Find where the given text appears and provide that cell's center as [X, Y] coordinate. 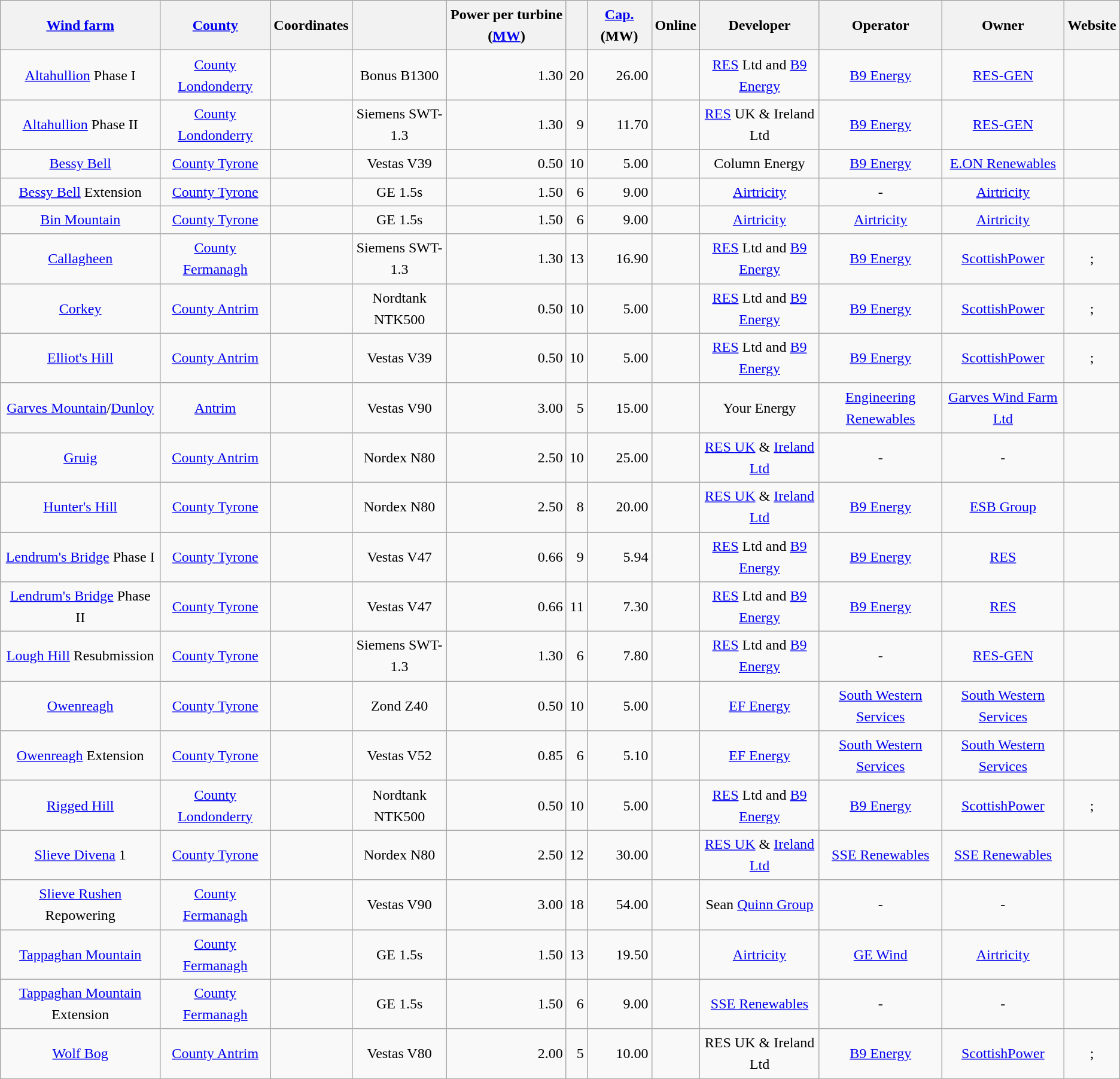
26.00 [619, 75]
Engineering Renewables [880, 408]
E.ON Renewables [1003, 164]
Antrim [215, 408]
11.70 [619, 124]
Wind farm [80, 25]
20.00 [619, 507]
7.30 [619, 606]
Tappaghan Mountain [80, 955]
Vestas V52 [400, 756]
12 [577, 855]
Column Energy [759, 164]
Sean Quinn Group [759, 904]
Developer [759, 25]
Owner [1003, 25]
Operator [880, 25]
Zond Z40 [400, 706]
30.00 [619, 855]
Website [1092, 25]
16.90 [619, 258]
Coordinates [311, 25]
Owenreagh Extension [80, 756]
20 [577, 75]
Cap. (MW) [619, 25]
Wolf Bog [80, 1054]
19.50 [619, 955]
Lendrum's Bridge Phase I [80, 557]
25.00 [619, 457]
Elliot's Hill [80, 358]
Garves Mountain/Dunloy [80, 408]
Owenreagh [80, 706]
Garves Wind Farm Ltd [1003, 408]
Bin Mountain [80, 220]
Altahullion Phase II [80, 124]
8 [577, 507]
Corkey [80, 309]
54.00 [619, 904]
Slieve Rushen Repowering [80, 904]
Rigged Hill [80, 805]
5.10 [619, 756]
Bessy Bell [80, 164]
Slieve Divena 1 [80, 855]
Altahullion Phase I [80, 75]
Lendrum's Bridge Phase II [80, 606]
10.00 [619, 1054]
15.00 [619, 408]
Bessy Bell Extension [80, 191]
County [215, 25]
18 [577, 904]
Online [675, 25]
ESB Group [1003, 507]
Your Energy [759, 408]
Bonus B1300 [400, 75]
Callagheen [80, 258]
2.00 [506, 1054]
Vestas V80 [400, 1054]
Power per turbine (MW) [506, 25]
Gruig [80, 457]
0.85 [506, 756]
Hunter's Hill [80, 507]
GE Wind [880, 955]
7.80 [619, 657]
Tappaghan Mountain Extension [80, 1004]
Lough Hill Resubmission [80, 657]
11 [577, 606]
5.94 [619, 557]
